Identify which cell holds the provided text, then report its (x, y) central coordinate. 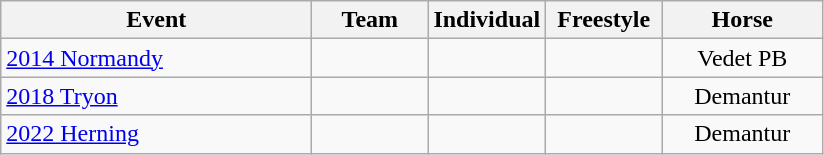
Event (156, 20)
2014 Normandy (156, 58)
Individual (487, 20)
Team (370, 20)
2018 Tryon (156, 96)
Horse (742, 20)
Vedet PB (742, 58)
2022 Herning (156, 134)
Freestyle (604, 20)
